Identify which cell holds the provided text, then report its [x, y] central coordinate. 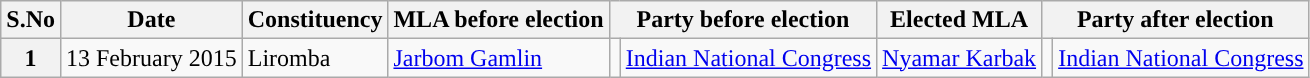
Date [151, 20]
Constituency [315, 20]
13 February 2015 [151, 58]
Party after election [1176, 20]
Nyamar Karbak [960, 58]
Party before election [742, 20]
Elected MLA [960, 20]
MLA before election [498, 20]
Liromba [315, 58]
1 [31, 58]
S.No [31, 20]
Jarbom Gamlin [498, 58]
